Provide the (X, Y) coordinate of the cell's center where the given text is located.  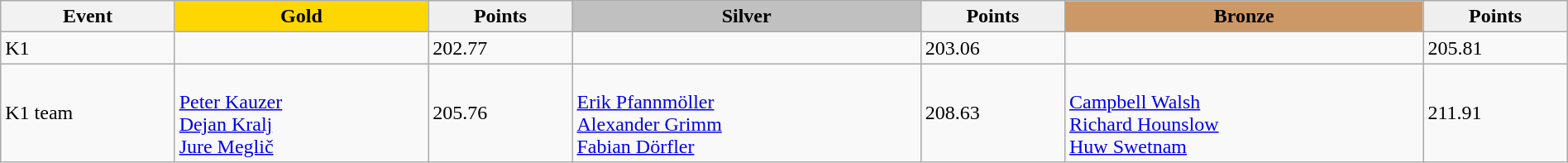
211.91 (1495, 113)
Gold (301, 17)
Campbell WalshRichard HounslowHuw Swetnam (1244, 113)
K1 (88, 48)
202.77 (500, 48)
Silver (746, 17)
205.76 (500, 113)
Peter KauzerDejan KraljJure Meglič (301, 113)
208.63 (992, 113)
Bronze (1244, 17)
Event (88, 17)
Erik PfannmöllerAlexander GrimmFabian Dörfler (746, 113)
K1 team (88, 113)
205.81 (1495, 48)
203.06 (992, 48)
